Determine the (X, Y) coordinate at the center of the cell enclosing the given text.  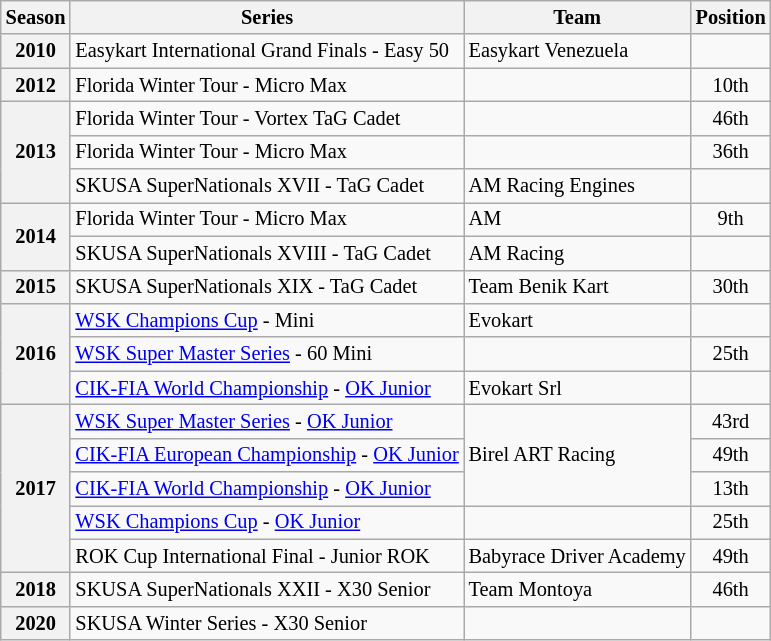
WSK Super Master Series - OK Junior (266, 421)
Easykart Venezuela (578, 51)
2013 (36, 152)
SKUSA SuperNationals XVIII - TaG Cadet (266, 253)
AM Racing Engines (578, 186)
2014 (36, 236)
2010 (36, 51)
36th (731, 152)
ROK Cup International Final - Junior ROK (266, 556)
WSK Champions Cup - Mini (266, 320)
2012 (36, 85)
2018 (36, 589)
9th (731, 219)
30th (731, 287)
CIK-FIA European Championship - OK Junior (266, 455)
Team Montoya (578, 589)
Position (731, 17)
Team (578, 17)
Evokart (578, 320)
Team Benik Kart (578, 287)
2020 (36, 623)
43rd (731, 421)
Easykart International Grand Finals - Easy 50 (266, 51)
2016 (36, 354)
AM Racing (578, 253)
SKUSA SuperNationals XVII - TaG Cadet (266, 186)
SKUSA SuperNationals XXII - X30 Senior (266, 589)
2015 (36, 287)
Birel ART Racing (578, 454)
13th (731, 489)
AM (578, 219)
SKUSA SuperNationals XIX - TaG Cadet (266, 287)
WSK Super Master Series - 60 Mini (266, 354)
WSK Champions Cup - OK Junior (266, 522)
Florida Winter Tour - Vortex TaG Cadet (266, 118)
Season (36, 17)
SKUSA Winter Series - X30 Senior (266, 623)
Series (266, 17)
Babyrace Driver Academy (578, 556)
2017 (36, 488)
10th (731, 85)
Evokart Srl (578, 388)
